Detect which cell encompasses the target text, then output its (X, Y) center coordinate. 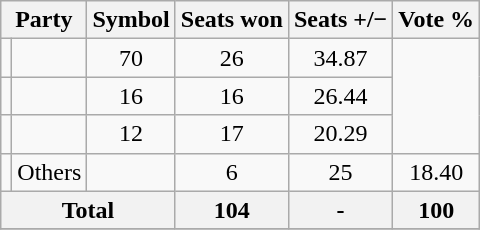
Symbol (131, 20)
- (340, 210)
Seats won (232, 20)
26 (232, 58)
25 (340, 172)
Others (50, 172)
6 (232, 172)
34.87 (340, 58)
Vote % (436, 20)
17 (232, 134)
26.44 (340, 96)
Party (44, 20)
18.40 (436, 172)
20.29 (340, 134)
12 (131, 134)
104 (232, 210)
100 (436, 210)
70 (131, 58)
Total (88, 210)
Seats +/− (340, 20)
